Output the [x, y] coordinate of the center of the cell containing the given text.  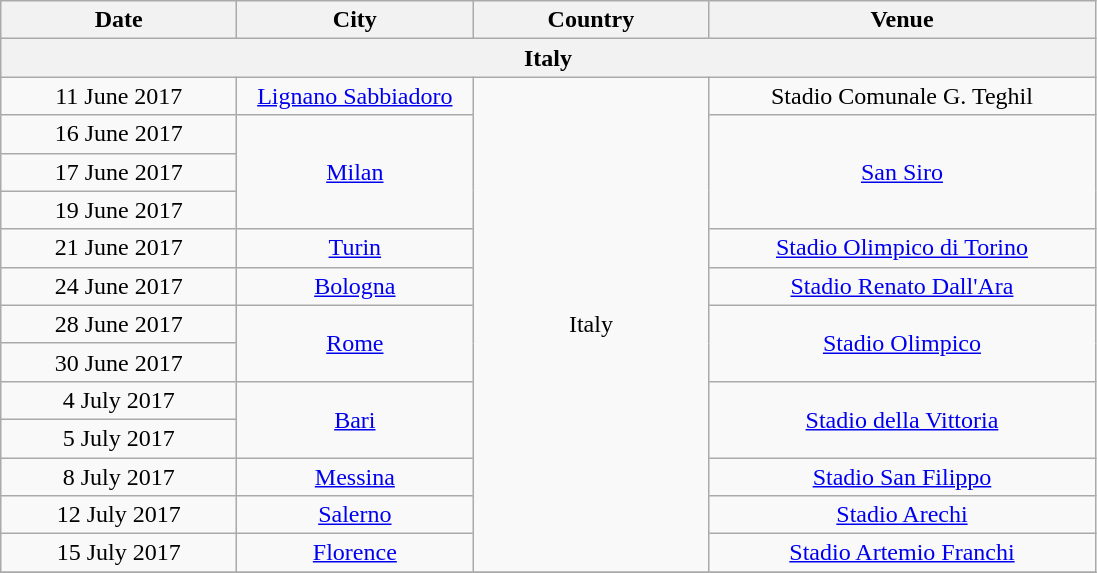
Rome [355, 343]
28 June 2017 [119, 324]
Stadio Comunale G. Teghil [902, 96]
Stadio della Vittoria [902, 419]
Bologna [355, 286]
4 July 2017 [119, 400]
Stadio Olimpico [902, 343]
Stadio Renato Dall'Ara [902, 286]
City [355, 20]
24 June 2017 [119, 286]
5 July 2017 [119, 438]
Venue [902, 20]
8 July 2017 [119, 477]
Bari [355, 419]
Lignano Sabbiadoro [355, 96]
30 June 2017 [119, 362]
Messina [355, 477]
12 July 2017 [119, 515]
Country [591, 20]
17 June 2017 [119, 172]
Salerno [355, 515]
Florence [355, 553]
Turin [355, 248]
11 June 2017 [119, 96]
San Siro [902, 172]
Stadio San Filippo [902, 477]
15 July 2017 [119, 553]
21 June 2017 [119, 248]
16 June 2017 [119, 134]
Stadio Arechi [902, 515]
Milan [355, 172]
Date [119, 20]
Stadio Olimpico di Torino [902, 248]
19 June 2017 [119, 210]
Stadio Artemio Franchi [902, 553]
